Locate the cell with the specified text and output its (X, Y) center coordinate. 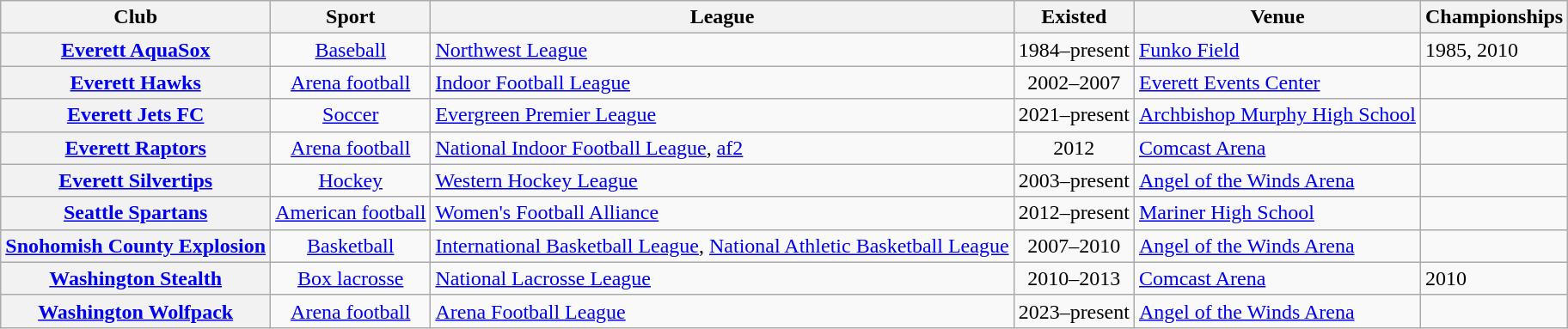
2002–2007 (1074, 82)
Everett AquaSox (136, 50)
2012–present (1074, 213)
Women's Football Alliance (722, 213)
National Lacrosse League (722, 278)
1985, 2010 (1494, 50)
1984–present (1074, 50)
Existed (1074, 17)
Arena Football League (722, 311)
Everett Jets FC (136, 115)
2010 (1494, 278)
Everett Hawks (136, 82)
Sport (351, 17)
Everett Events Center (1277, 82)
International Basketball League, National Athletic Basketball League (722, 246)
Everett Silvertips (136, 180)
Snohomish County Explosion (136, 246)
Evergreen Premier League (722, 115)
Basketball (351, 246)
Seattle Spartans (136, 213)
2023–present (1074, 311)
Club (136, 17)
2010–2013 (1074, 278)
2007–2010 (1074, 246)
Indoor Football League (722, 82)
2003–present (1074, 180)
Hockey (351, 180)
Archbishop Murphy High School (1277, 115)
2021–present (1074, 115)
Venue (1277, 17)
Northwest League (722, 50)
Soccer (351, 115)
Western Hockey League (722, 180)
Funko Field (1277, 50)
League (722, 17)
American football (351, 213)
Mariner High School (1277, 213)
2012 (1074, 148)
Championships (1494, 17)
Baseball (351, 50)
Washington Wolfpack (136, 311)
Washington Stealth (136, 278)
Everett Raptors (136, 148)
National Indoor Football League, af2 (722, 148)
Box lacrosse (351, 278)
